Pinpoint the cell where the given text exists, returning its (X, Y) midpoint coordinate. 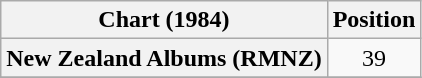
39 (374, 58)
Chart (1984) (164, 20)
Position (374, 20)
New Zealand Albums (RMNZ) (164, 58)
